Scan for the cell matching the given text and deliver its (x, y) coordinate at center. 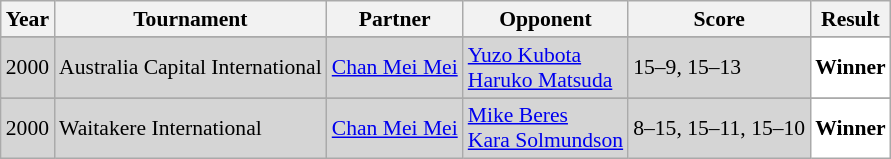
Partner (395, 19)
Score (719, 19)
Tournament (190, 19)
Mike Beres Kara Solmundson (546, 128)
Waitakere International (190, 128)
Australia Capital International (190, 68)
15–9, 15–13 (719, 68)
Yuzo Kubota Haruko Matsuda (546, 68)
8–15, 15–11, 15–10 (719, 128)
Opponent (546, 19)
Result (850, 19)
Year (28, 19)
